Output the (x, y) coordinate of the center of the cell containing the given text.  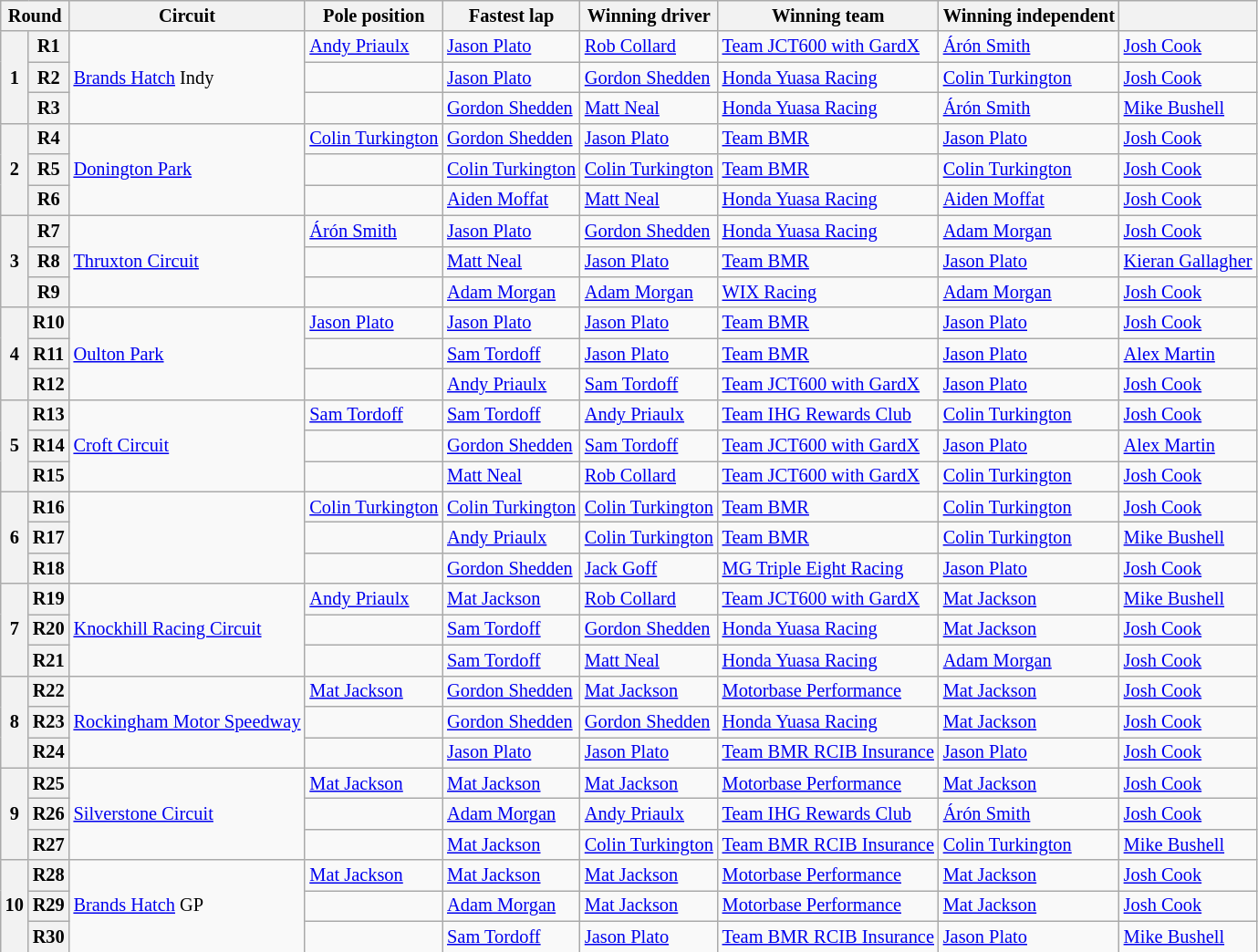
10 (15, 906)
R16 (49, 507)
R3 (49, 108)
Croft Circuit (188, 445)
Pole position (374, 16)
3 (15, 261)
R18 (49, 568)
R8 (49, 262)
R2 (49, 78)
Knockhill Racing Circuit (188, 629)
R26 (49, 813)
Donington Park (188, 170)
R5 (49, 170)
R21 (49, 660)
R25 (49, 783)
R15 (49, 476)
R28 (49, 875)
R30 (49, 936)
R22 (49, 691)
Thruxton Circuit (188, 261)
MG Triple Eight Racing (828, 568)
R12 (49, 384)
R27 (49, 844)
Winning team (828, 16)
6 (15, 538)
R11 (49, 354)
Fastest lap (511, 16)
7 (15, 629)
R20 (49, 629)
R7 (49, 231)
Silverstone Circuit (188, 813)
9 (15, 813)
1 (15, 77)
Round (35, 16)
R23 (49, 721)
R4 (49, 139)
Winning driver (650, 16)
R6 (49, 200)
R19 (49, 599)
Brands Hatch Indy (188, 77)
R1 (49, 47)
8 (15, 722)
Jack Goff (650, 568)
Circuit (188, 16)
Winning independent (1029, 16)
Kieran Gallagher (1188, 262)
R14 (49, 446)
R17 (49, 537)
5 (15, 445)
R10 (49, 323)
R24 (49, 752)
R13 (49, 415)
Rockingham Motor Speedway (188, 722)
R9 (49, 292)
WIX Racing (828, 292)
2 (15, 170)
R29 (49, 905)
Brands Hatch GP (188, 906)
Oulton Park (188, 354)
4 (15, 354)
